Detect which cell encompasses the target text, then output its [x, y] center coordinate. 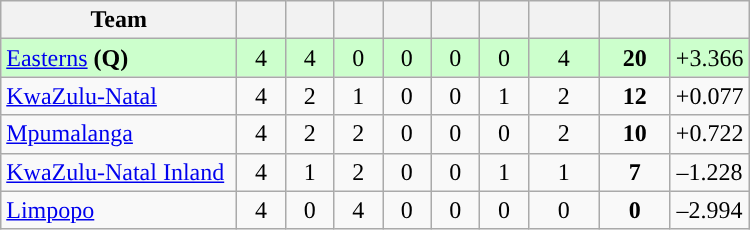
+0.077 [710, 96]
12 [634, 96]
20 [634, 58]
+3.366 [710, 58]
10 [634, 134]
–2.994 [710, 210]
Limpopo [119, 210]
Mpumalanga [119, 134]
KwaZulu-Natal Inland [119, 172]
KwaZulu-Natal [119, 96]
7 [634, 172]
Easterns (Q) [119, 58]
+0.722 [710, 134]
Team [119, 20]
–1.228 [710, 172]
